From the cell containing the given text, extract its center point as (x, y) coordinate. 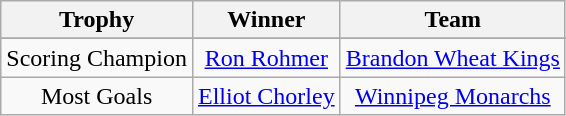
Ron Rohmer (266, 58)
Most Goals (97, 96)
Winnipeg Monarchs (452, 96)
Team (452, 20)
Winner (266, 20)
Trophy (97, 20)
Scoring Champion (97, 58)
Elliot Chorley (266, 96)
Brandon Wheat Kings (452, 58)
